Search for the cell housing the specified text and yield its [X, Y] center coordinate. 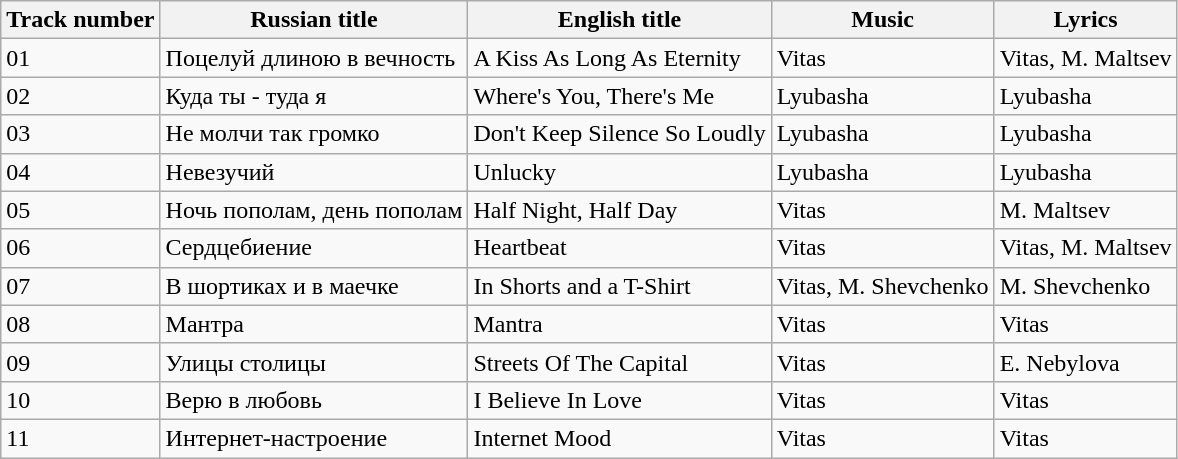
Невезучий [314, 172]
Mantra [620, 324]
Where's You, There's Me [620, 96]
Lyrics [1086, 20]
Internet Mood [620, 438]
Улицы столицы [314, 362]
Интернет-настроение [314, 438]
Поцелуй длиною в вечность [314, 58]
Не молчи так громко [314, 134]
Мантра [314, 324]
Half Night, Half Day [620, 210]
Streets Of The Capital [620, 362]
10 [80, 400]
07 [80, 286]
02 [80, 96]
English title [620, 20]
Russian title [314, 20]
01 [80, 58]
В шортиках и в маечке [314, 286]
09 [80, 362]
Верю в любовь [314, 400]
Heartbeat [620, 248]
Куда ты - туда я [314, 96]
M. Maltsev [1086, 210]
08 [80, 324]
Ночь пополам, день пополам [314, 210]
Сердцебиение [314, 248]
Vitas, M. Shevchenko [882, 286]
Unlucky [620, 172]
03 [80, 134]
11 [80, 438]
Don't Keep Silence So Loudly [620, 134]
Music [882, 20]
E. Nebylova [1086, 362]
04 [80, 172]
In Shorts and a T-Shirt [620, 286]
Track number [80, 20]
05 [80, 210]
A Kiss As Long As Eternity [620, 58]
I Believe In Love [620, 400]
06 [80, 248]
M. Shevchenko [1086, 286]
